Identify which cell holds the provided text, then report its [x, y] central coordinate. 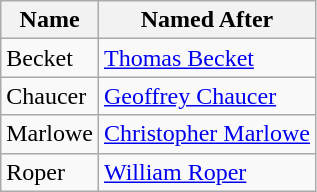
Becket [50, 58]
Named After [206, 20]
Geoffrey Chaucer [206, 96]
Christopher Marlowe [206, 134]
Roper [50, 172]
Thomas Becket [206, 58]
Chaucer [50, 96]
William Roper [206, 172]
Marlowe [50, 134]
Name [50, 20]
